Extract the (X, Y) coordinate from the center of the cell holding the provided text.  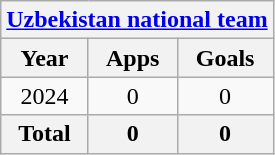
Goals (225, 58)
Apps (132, 58)
Uzbekistan national team (137, 20)
Total (45, 134)
2024 (45, 96)
Year (45, 58)
